Search for the cell housing the specified text and yield its (x, y) center coordinate. 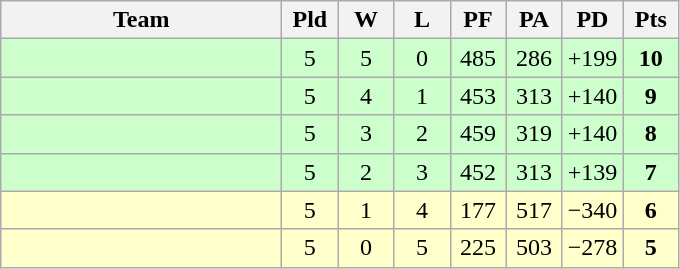
PF (478, 20)
Pld (310, 20)
485 (478, 58)
PA (534, 20)
286 (534, 58)
453 (478, 96)
177 (478, 210)
−340 (592, 210)
+139 (592, 172)
Team (142, 20)
8 (651, 134)
452 (478, 172)
459 (478, 134)
319 (534, 134)
10 (651, 58)
PD (592, 20)
517 (534, 210)
7 (651, 172)
L (422, 20)
6 (651, 210)
Pts (651, 20)
W (366, 20)
−278 (592, 248)
9 (651, 96)
503 (534, 248)
225 (478, 248)
+199 (592, 58)
